Detect which cell encompasses the target text, then output its (x, y) center coordinate. 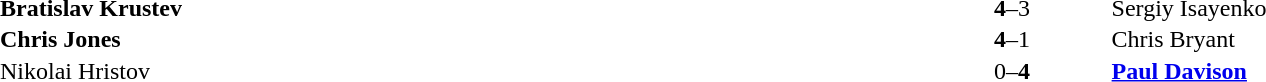
4–1 (1012, 39)
